Extract the [X, Y] coordinate from the center of the cell holding the provided text.  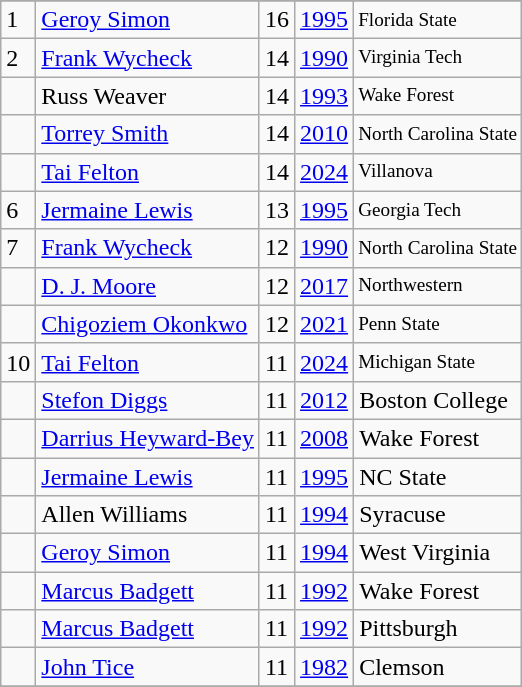
Boston College [438, 400]
2012 [324, 400]
Allen Williams [148, 515]
Pittsburgh [438, 629]
2017 [324, 286]
Russ Weaver [148, 96]
Torrey Smith [148, 134]
Clemson [438, 667]
2 [18, 58]
7 [18, 248]
1 [18, 20]
Chigoziem Okonkwo [148, 324]
Syracuse [438, 515]
Stefon Diggs [148, 400]
16 [276, 20]
6 [18, 210]
Florida State [438, 20]
10 [18, 362]
NC State [438, 477]
Northwestern [438, 286]
Virginia Tech [438, 58]
Darrius Heyward-Bey [148, 438]
West Virginia [438, 553]
Michigan State [438, 362]
John Tice [148, 667]
2010 [324, 134]
13 [276, 210]
Georgia Tech [438, 210]
1982 [324, 667]
Villanova [438, 172]
2021 [324, 324]
2008 [324, 438]
D. J. Moore [148, 286]
1993 [324, 96]
Penn State [438, 324]
